Detect which cell encompasses the target text, then output its [x, y] center coordinate. 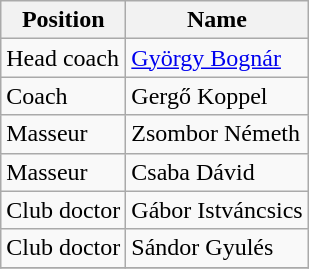
Head coach [64, 58]
György Bognár [217, 58]
Zsombor Németh [217, 134]
Name [217, 20]
Gábor Istváncsics [217, 210]
Position [64, 20]
Coach [64, 96]
Csaba Dávid [217, 172]
Sándor Gyulés [217, 248]
Gergő Koppel [217, 96]
